Output the [X, Y] coordinate of the center of the cell containing the given text.  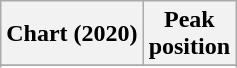
Peakposition [189, 34]
Chart (2020) [72, 34]
